Output the (X, Y) coordinate of the center of the cell containing the given text.  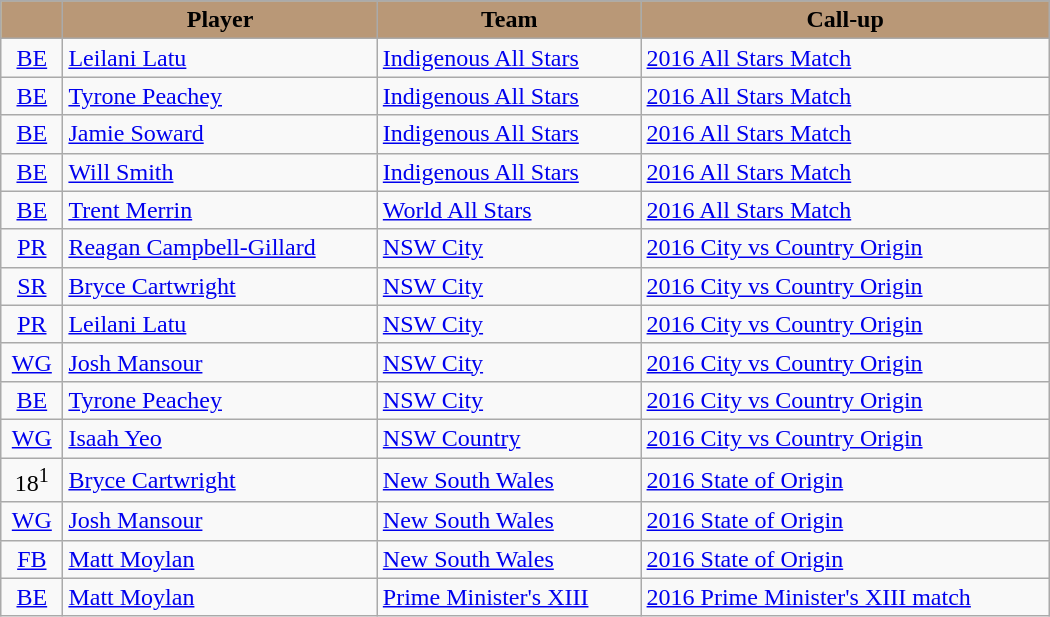
Team (509, 20)
World All Stars (509, 210)
Trent Merrin (220, 210)
Prime Minister's XIII (509, 597)
2016 Prime Minister's XIII match (845, 597)
FB (32, 559)
NSW Country (509, 438)
Reagan Campbell-Gillard (220, 248)
Player (220, 20)
Isaah Yeo (220, 438)
181 (32, 480)
Call-up (845, 20)
Jamie Soward (220, 134)
Will Smith (220, 172)
SR (32, 286)
